Find where the given text appears and provide that cell's center as (x, y) coordinate. 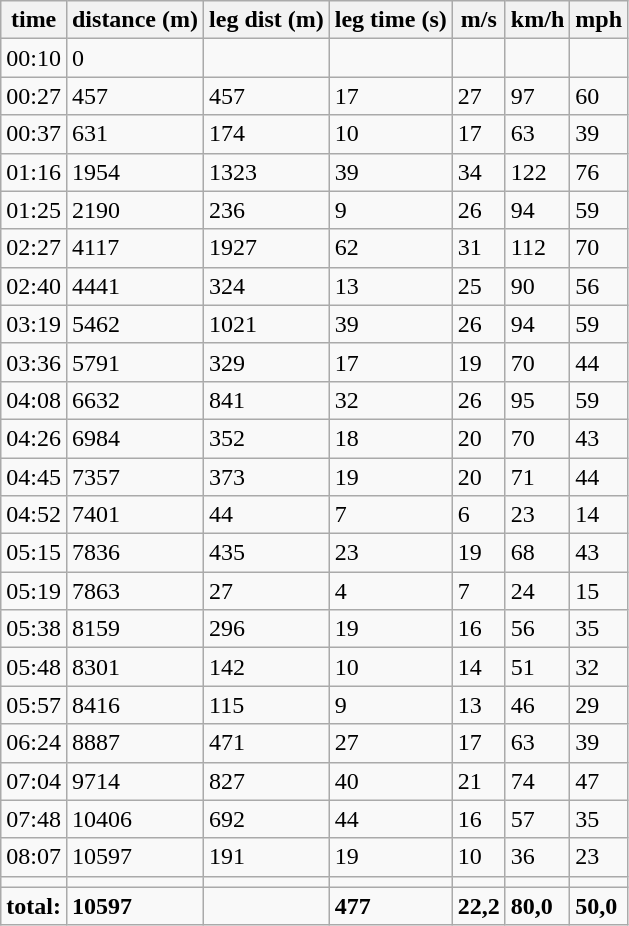
34 (478, 172)
47 (599, 781)
05:57 (34, 705)
m/s (478, 20)
352 (267, 438)
50,0 (599, 906)
6 (478, 515)
6632 (134, 400)
02:27 (34, 248)
6984 (134, 438)
36 (537, 857)
1927 (267, 248)
74 (537, 781)
8887 (134, 743)
841 (267, 400)
71 (537, 477)
477 (390, 906)
00:27 (34, 96)
191 (267, 857)
distance (m) (134, 20)
296 (267, 629)
373 (267, 477)
04:45 (34, 477)
05:15 (34, 553)
05:48 (34, 667)
7863 (134, 591)
1323 (267, 172)
80,0 (537, 906)
95 (537, 400)
471 (267, 743)
31 (478, 248)
7836 (134, 553)
25 (478, 286)
05:19 (34, 591)
00:37 (34, 134)
time (34, 20)
631 (134, 134)
07:48 (34, 819)
174 (267, 134)
29 (599, 705)
leg dist (m) (267, 20)
mph (599, 20)
76 (599, 172)
18 (390, 438)
0 (134, 58)
07:04 (34, 781)
236 (267, 210)
51 (537, 667)
62 (390, 248)
04:52 (34, 515)
122 (537, 172)
03:19 (34, 324)
1954 (134, 172)
8159 (134, 629)
05:38 (34, 629)
5462 (134, 324)
112 (537, 248)
00:10 (34, 58)
total: (34, 906)
1021 (267, 324)
06:24 (34, 743)
7357 (134, 477)
40 (390, 781)
8416 (134, 705)
15 (599, 591)
km/h (537, 20)
46 (537, 705)
97 (537, 96)
5791 (134, 362)
4441 (134, 286)
324 (267, 286)
01:16 (34, 172)
142 (267, 667)
827 (267, 781)
leg time (s) (390, 20)
24 (537, 591)
7401 (134, 515)
04:08 (34, 400)
115 (267, 705)
692 (267, 819)
22,2 (478, 906)
03:36 (34, 362)
2190 (134, 210)
435 (267, 553)
68 (537, 553)
4117 (134, 248)
9714 (134, 781)
90 (537, 286)
329 (267, 362)
57 (537, 819)
21 (478, 781)
08:07 (34, 857)
8301 (134, 667)
02:40 (34, 286)
01:25 (34, 210)
10406 (134, 819)
60 (599, 96)
4 (390, 591)
04:26 (34, 438)
